Determine the [x, y] coordinate at the center of the cell enclosing the given text.  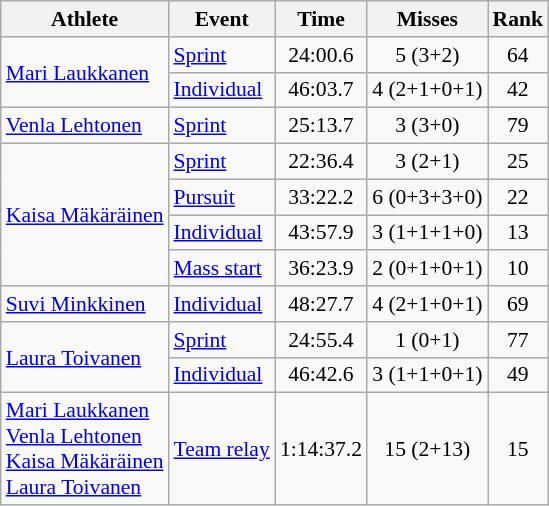
3 (1+1+1+0) [427, 233]
5 (3+2) [427, 55]
15 (2+13) [427, 449]
25 [518, 162]
79 [518, 126]
15 [518, 449]
Suvi Minkkinen [85, 304]
Kaisa Mäkäräinen [85, 215]
Event [222, 19]
43:57.9 [321, 233]
33:22.2 [321, 197]
46:03.7 [321, 90]
25:13.7 [321, 126]
3 (2+1) [427, 162]
Team relay [222, 449]
48:27.7 [321, 304]
42 [518, 90]
13 [518, 233]
24:00.6 [321, 55]
Mari LaukkanenVenla LehtonenKaisa MäkäräinenLaura Toivanen [85, 449]
36:23.9 [321, 269]
64 [518, 55]
22 [518, 197]
Rank [518, 19]
49 [518, 375]
46:42.6 [321, 375]
Laura Toivanen [85, 358]
1:14:37.2 [321, 449]
77 [518, 340]
Athlete [85, 19]
Venla Lehtonen [85, 126]
3 (3+0) [427, 126]
3 (1+1+0+1) [427, 375]
Time [321, 19]
2 (0+1+0+1) [427, 269]
69 [518, 304]
Mass start [222, 269]
6 (0+3+3+0) [427, 197]
Mari Laukkanen [85, 72]
Misses [427, 19]
Pursuit [222, 197]
22:36.4 [321, 162]
1 (0+1) [427, 340]
10 [518, 269]
24:55.4 [321, 340]
